For the text-containing cell, return its midpoint in [X, Y] coordinate format. 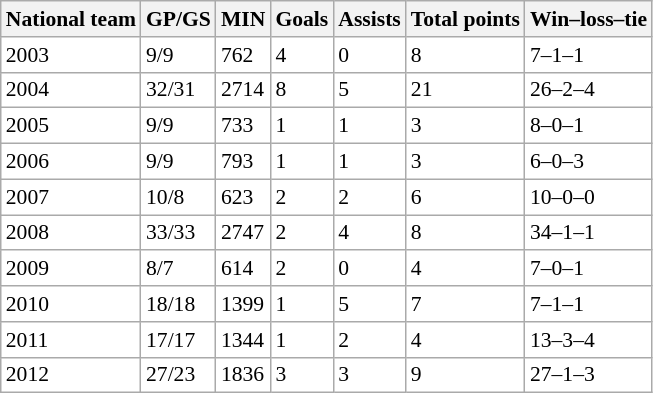
1399 [243, 304]
Goals [302, 19]
2010 [71, 304]
614 [243, 269]
7 [466, 304]
32/31 [178, 90]
Win–loss–tie [588, 19]
6 [466, 197]
762 [243, 55]
2714 [243, 90]
1344 [243, 340]
1836 [243, 375]
2012 [71, 375]
2011 [71, 340]
GP/GS [178, 19]
733 [243, 126]
9 [466, 375]
2007 [71, 197]
13–3–4 [588, 340]
Assists [370, 19]
8/7 [178, 269]
34–1–1 [588, 233]
10–0–0 [588, 197]
2003 [71, 55]
2008 [71, 233]
2006 [71, 162]
MIN [243, 19]
7–0–1 [588, 269]
793 [243, 162]
26–2–4 [588, 90]
2009 [71, 269]
6–0–3 [588, 162]
National team [71, 19]
18/18 [178, 304]
8–0–1 [588, 126]
10/8 [178, 197]
2005 [71, 126]
17/17 [178, 340]
2004 [71, 90]
Total points [466, 19]
27/23 [178, 375]
623 [243, 197]
33/33 [178, 233]
27–1–3 [588, 375]
21 [466, 90]
2747 [243, 233]
